Determine the [x, y] coordinate at the center of the cell enclosing the given text.  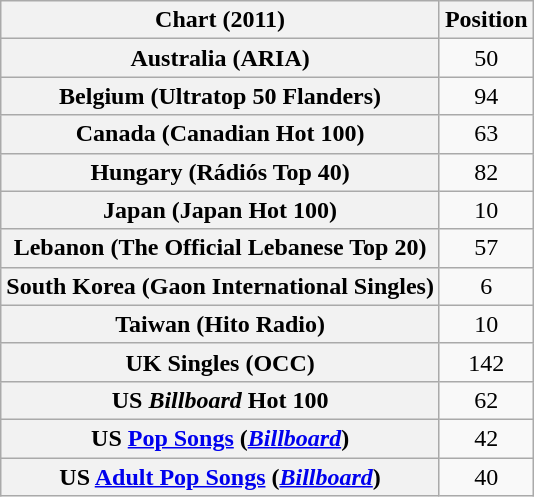
42 [486, 438]
142 [486, 362]
94 [486, 96]
US Adult Pop Songs (Billboard) [220, 477]
62 [486, 400]
Canada (Canadian Hot 100) [220, 134]
57 [486, 248]
US Pop Songs (Billboard) [220, 438]
Belgium (Ultratop 50 Flanders) [220, 96]
South Korea (Gaon International Singles) [220, 286]
US Billboard Hot 100 [220, 400]
Taiwan (Hito Radio) [220, 324]
Position [486, 20]
63 [486, 134]
Lebanon (The Official Lebanese Top 20) [220, 248]
UK Singles (OCC) [220, 362]
50 [486, 58]
Hungary (Rádiós Top 40) [220, 172]
40 [486, 477]
Chart (2011) [220, 20]
82 [486, 172]
6 [486, 286]
Australia (ARIA) [220, 58]
Japan (Japan Hot 100) [220, 210]
